Return the (x, y) coordinate for the center point of the cell that contains the specified text.  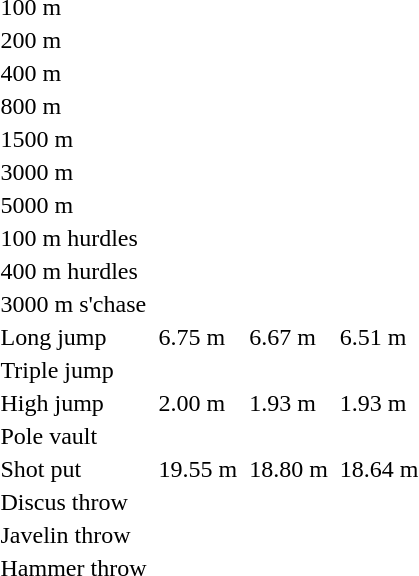
18.80 m (289, 469)
6.67 m (289, 337)
19.55 m (198, 469)
1.93 m (289, 403)
2.00 m (198, 403)
6.75 m (198, 337)
